Detect which cell encompasses the target text, then output its [X, Y] center coordinate. 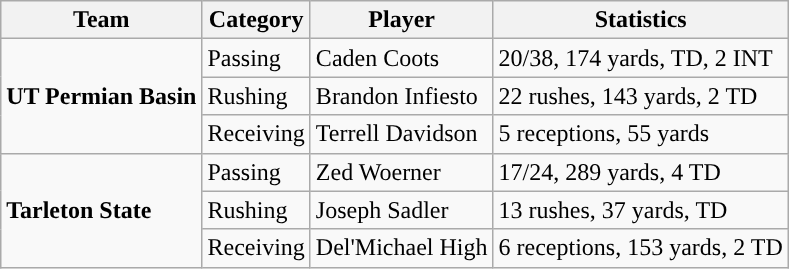
Category [256, 20]
Caden Coots [402, 58]
22 rushes, 143 yards, 2 TD [640, 96]
20/38, 174 yards, TD, 2 INT [640, 58]
Team [102, 20]
Terrell Davidson [402, 134]
Tarleton State [102, 210]
Zed Woerner [402, 172]
Joseph Sadler [402, 210]
Statistics [640, 20]
17/24, 289 yards, 4 TD [640, 172]
13 rushes, 37 yards, TD [640, 210]
5 receptions, 55 yards [640, 134]
Player [402, 20]
Del'Michael High [402, 248]
Brandon Infiesto [402, 96]
UT Permian Basin [102, 96]
6 receptions, 153 yards, 2 TD [640, 248]
